Detect which cell encompasses the target text, then output its (X, Y) center coordinate. 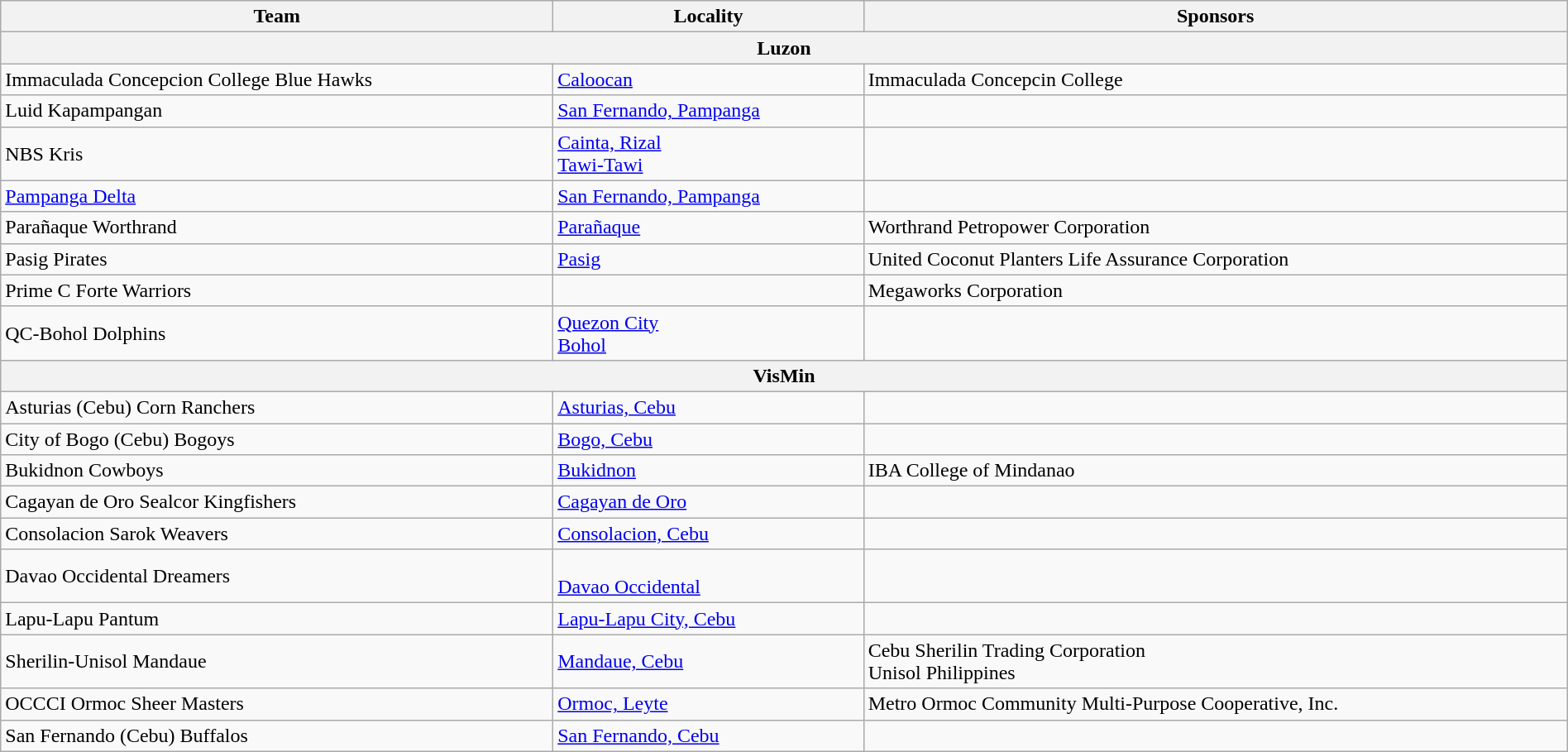
Bogo, Cebu (708, 439)
Lapu-Lapu City, Cebu (708, 619)
Bukidnon (708, 471)
Asturias (Cebu) Corn Ranchers (277, 407)
United Coconut Planters Life Assurance Corporation (1216, 259)
Pampanga Delta (277, 196)
Immaculada Concepcin College (1216, 79)
Davao Occidental (708, 576)
City of Bogo (Cebu) Bogoys (277, 439)
QC-Bohol Dolphins (277, 333)
Cainta, Rizal Tawi-Tawi (708, 154)
Metro Ormoc Community Multi-Purpose Cooperative, Inc. (1216, 704)
Consolacion Sarok Weavers (277, 534)
Luid Kapampangan (277, 111)
NBS Kris (277, 154)
Immaculada Concepcion College Blue Hawks (277, 79)
OCCCI Ormoc Sheer Masters (277, 704)
VisMin (784, 376)
Consolacion, Cebu (708, 534)
San Fernando, Cebu (708, 735)
Parañaque Worthrand (277, 228)
IBA College of Mindanao (1216, 471)
Pasig (708, 259)
Mandaue, Cebu (708, 662)
Parañaque (708, 228)
Sherilin-Unisol Mandaue (277, 662)
Cagayan de Oro Sealcor Kingfishers (277, 502)
Worthrand Petropower Corporation (1216, 228)
Sponsors (1216, 17)
Quezon City Bohol (708, 333)
San Fernando (Cebu) Buffalos (277, 735)
Pasig Pirates (277, 259)
Lapu-Lapu Pantum (277, 619)
Bukidnon Cowboys (277, 471)
Caloocan (708, 79)
Megaworks Corporation (1216, 290)
Cagayan de Oro (708, 502)
Team (277, 17)
Ormoc, Leyte (708, 704)
Luzon (784, 48)
Prime C Forte Warriors (277, 290)
Cebu Sherilin Trading Corporation Unisol Philippines (1216, 662)
Davao Occidental Dreamers (277, 576)
Locality (708, 17)
Asturias, Cebu (708, 407)
